Pinpoint the cell where the given text exists, returning its [X, Y] midpoint coordinate. 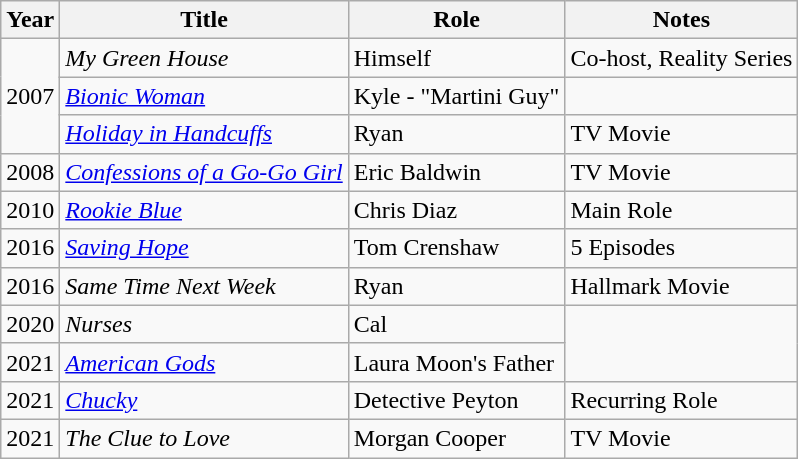
Co-host, Reality Series [682, 58]
Role [456, 20]
Title [204, 20]
Confessions of a Go-Go Girl [204, 172]
Recurring Role [682, 400]
Chris Diaz [456, 210]
5 Episodes [682, 248]
Same Time Next Week [204, 286]
My Green House [204, 58]
Tom Crenshaw [456, 248]
Rookie Blue [204, 210]
2008 [30, 172]
Laura Moon's Father [456, 362]
Cal [456, 324]
Nurses [204, 324]
Eric Baldwin [456, 172]
Bionic Woman [204, 96]
Detective Peyton [456, 400]
Morgan Cooper [456, 438]
Holiday in Handcuffs [204, 134]
The Clue to Love [204, 438]
Himself [456, 58]
Year [30, 20]
2020 [30, 324]
Chucky [204, 400]
American Gods [204, 362]
Hallmark Movie [682, 286]
2007 [30, 96]
2010 [30, 210]
Saving Hope [204, 248]
Main Role [682, 210]
Notes [682, 20]
Kyle - "Martini Guy" [456, 96]
